Extract the (x, y) coordinate from the center of the cell holding the provided text.  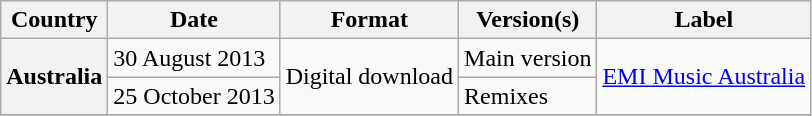
Country (54, 20)
Label (704, 20)
Remixes (528, 96)
EMI Music Australia (704, 77)
Date (194, 20)
Main version (528, 58)
Digital download (369, 77)
Australia (54, 77)
Version(s) (528, 20)
30 August 2013 (194, 58)
Format (369, 20)
25 October 2013 (194, 96)
